Pinpoint the cell where the given text exists, returning its (X, Y) midpoint coordinate. 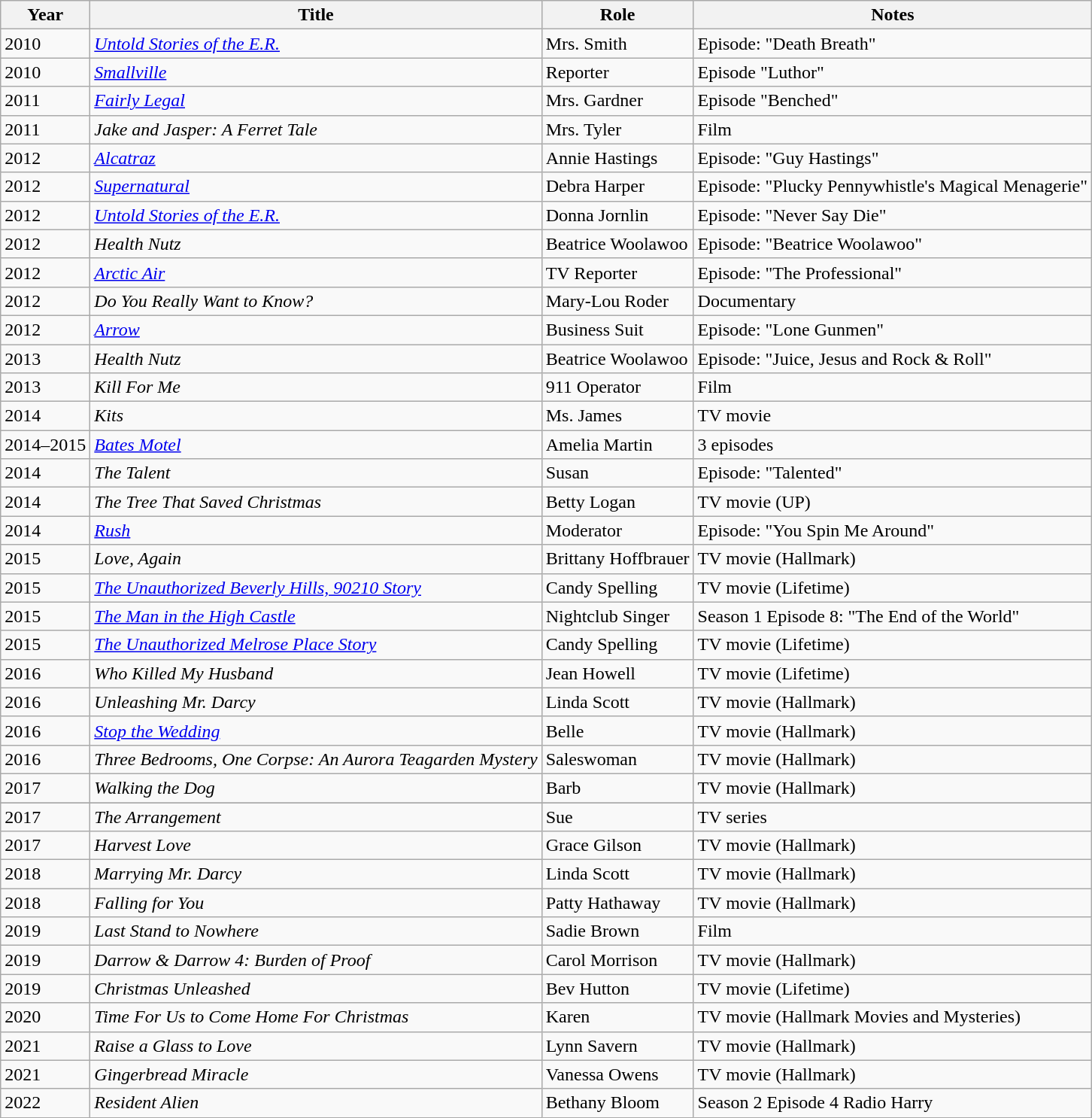
Moderator (617, 530)
Business Suit (617, 330)
Last Stand to Nowhere (316, 931)
Three Bedrooms, One Corpse: An Aurora Teagarden Mystery (316, 759)
Documentary (893, 301)
Mrs. Gardner (617, 101)
Unleashing Mr. Darcy (316, 702)
Role (617, 15)
Notes (893, 15)
Episode: "Guy Hastings" (893, 158)
Bev Hutton (617, 989)
Donna Jornlin (617, 215)
Saleswoman (617, 759)
Patty Hathaway (617, 903)
Nightclub Singer (617, 616)
Bates Motel (316, 445)
Supernatural (316, 187)
Time For Us to Come Home For Christmas (316, 1017)
Arctic Air (316, 272)
Raise a Glass to Love (316, 1046)
Ms. James (617, 416)
Carol Morrison (617, 960)
Betty Logan (617, 502)
Reporter (617, 72)
Fairly Legal (316, 101)
911 Operator (617, 387)
Episode "Luthor" (893, 72)
Episode: "Death Breath" (893, 44)
Mrs. Smith (617, 44)
Mary-Lou Roder (617, 301)
Jean Howell (617, 673)
Susan (617, 473)
Bethany Bloom (617, 1103)
Episode "Benched" (893, 101)
Karen (617, 1017)
Season 1 Episode 8: "The End of the World" (893, 616)
Episode: "Never Say Die" (893, 215)
Debra Harper (617, 187)
Brittany Hoffbrauer (617, 559)
The Man in the High Castle (316, 616)
TV movie (Hallmark Movies and Mysteries) (893, 1017)
Episode: "The Professional" (893, 272)
2014–2015 (45, 445)
Title (316, 15)
Sue (617, 816)
Harvest Love (316, 846)
Episode: "Beatrice Woolawoo" (893, 244)
Who Killed My Husband (316, 673)
Love, Again (316, 559)
Gingerbread Miracle (316, 1074)
Episode: "You Spin Me Around" (893, 530)
Episode: "Talented" (893, 473)
Do You Really Want to Know? (316, 301)
TV Reporter (617, 272)
Stop the Wedding (316, 731)
Amelia Martin (617, 445)
Season 2 Episode 4 Radio Harry (893, 1103)
Grace Gilson (617, 846)
2022 (45, 1103)
Walking the Dog (316, 788)
Jake and Jasper: A Ferret Tale (316, 129)
The Unauthorized Melrose Place Story (316, 645)
Christmas Unleashed (316, 989)
Alcatraz (316, 158)
Episode: "Juice, Jesus and Rock & Roll" (893, 359)
Sadie Brown (617, 931)
Barb (617, 788)
Belle (617, 731)
The Unauthorized Beverly Hills, 90210 Story (316, 588)
The Talent (316, 473)
TV movie (893, 416)
3 episodes (893, 445)
Kits (316, 416)
Lynn Savern (617, 1046)
Vanessa Owens (617, 1074)
Darrow & Darrow 4: Burden of Proof (316, 960)
The Arrangement (316, 816)
Episode: "Plucky Pennywhistle's Magical Menagerie" (893, 187)
Marrying Mr. Darcy (316, 874)
Arrow (316, 330)
Annie Hastings (617, 158)
Kill For Me (316, 387)
2020 (45, 1017)
Episode: "Lone Gunmen" (893, 330)
Mrs. Tyler (617, 129)
Year (45, 15)
TV movie (UP) (893, 502)
TV series (893, 816)
The Tree That Saved Christmas (316, 502)
Falling for You (316, 903)
Resident Alien (316, 1103)
Smallville (316, 72)
Rush (316, 530)
